Capture the cell that displays the provided text and extract its (X, Y) central coordinate. 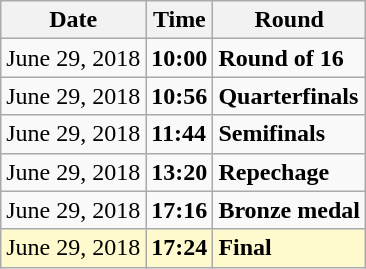
11:44 (180, 134)
Date (74, 20)
Time (180, 20)
Repechage (290, 172)
Round of 16 (290, 58)
Semifinals (290, 134)
Round (290, 20)
Final (290, 248)
10:00 (180, 58)
Quarterfinals (290, 96)
17:16 (180, 210)
Bronze medal (290, 210)
13:20 (180, 172)
17:24 (180, 248)
10:56 (180, 96)
